For the text-containing cell, return its midpoint in [x, y] coordinate format. 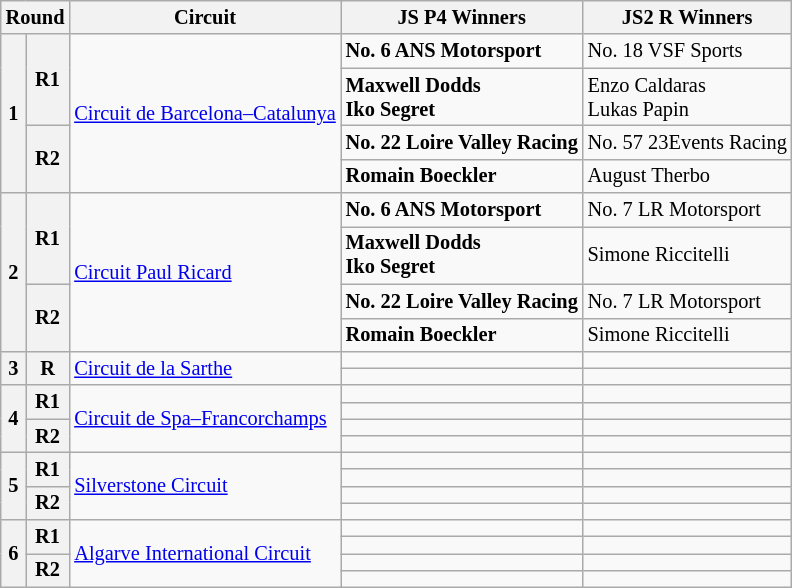
5 [14, 486]
Circuit Paul Ricard [204, 272]
3 [14, 368]
4 [14, 418]
No. 57 23Events Racing [688, 142]
1 [14, 114]
JS P4 Winners [462, 17]
No. 18 VSF Sports [688, 51]
Algarve International Circuit [204, 554]
Silverstone Circuit [204, 486]
2 [14, 272]
Circuit de Spa–Francorchamps [204, 418]
August Therbo [688, 176]
Circuit de Barcelona–Catalunya [204, 114]
Enzo Caldaras Lukas Papin [688, 97]
Round [36, 17]
Circuit [204, 17]
JS2 R Winners [688, 17]
Circuit de la Sarthe [204, 368]
R [48, 368]
6 [14, 554]
